Output the (X, Y) coordinate of the center of the cell containing the given text.  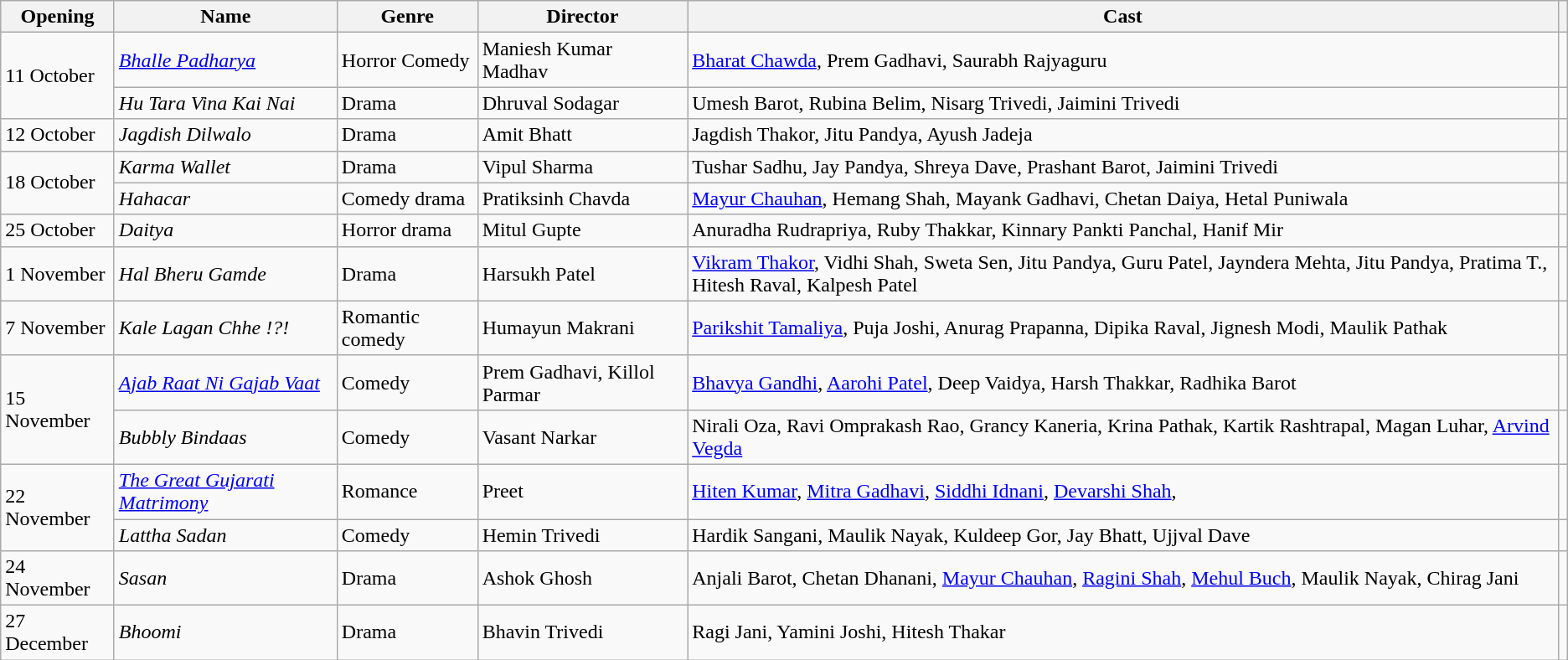
Vasant Narkar (583, 437)
Romance (407, 491)
Ashok Ghosh (583, 578)
27 December (58, 633)
Daitya (225, 230)
Hiten Kumar, Mitra Gadhavi, Siddhi Idnani, Devarshi Shah, (1122, 491)
Vipul Sharma (583, 167)
Bhoomi (225, 633)
Horror drama (407, 230)
The Great Gujarati Matrimony (225, 491)
Parikshit Tamaliya, Puja Joshi, Anurag Prapanna, Dipika Raval, Jignesh Modi, Maulik Pathak (1122, 328)
Sasan (225, 578)
Prem Gadhavi, Killol Parmar (583, 382)
Bhalle Padharya (225, 60)
Kale Lagan Chhe !?! (225, 328)
Vikram Thakor, Vidhi Shah, Sweta Sen, Jitu Pandya, Guru Patel, Jayndera Mehta, Jitu Pandya, Pratima T., Hitesh Raval, Kalpesh Patel (1122, 273)
Mitul Gupte (583, 230)
Jagdish Thakor, Jitu Pandya, Ayush Jadeja (1122, 135)
11 October (58, 75)
Bubbly Bindaas (225, 437)
Tushar Sadhu, Jay Pandya, Shreya Dave, Prashant Barot, Jaimini Trivedi (1122, 167)
Comedy drama (407, 199)
24 November (58, 578)
1 November (58, 273)
Ragi Jani, Yamini Joshi, Hitesh Thakar (1122, 633)
Ajab Raat Ni Gajab Vaat (225, 382)
Dhruval Sodagar (583, 103)
Pratiksinh Chavda (583, 199)
Nirali Oza, Ravi Omprakash Rao, Grancy Kaneria, Krina Pathak, Kartik Rashtrapal, Magan Luhar, Arvind Vegda (1122, 437)
Director (583, 17)
Horror Comedy (407, 60)
Opening (58, 17)
Harsukh Patel (583, 273)
Romantic comedy (407, 328)
Hal Bheru Gamde (225, 273)
Jagdish Dilwalo (225, 135)
Genre (407, 17)
12 October (58, 135)
Preet (583, 491)
Bhavya Gandhi, Aarohi Patel, Deep Vaidya, Harsh Thakkar, Radhika Barot (1122, 382)
25 October (58, 230)
7 November (58, 328)
Bhavin Trivedi (583, 633)
Humayun Makrani (583, 328)
22 November (58, 508)
15 November (58, 410)
Hemin Trivedi (583, 535)
Lattha Sadan (225, 535)
Anjali Barot, Chetan Dhanani, Mayur Chauhan, Ragini Shah, Mehul Buch, Maulik Nayak, Chirag Jani (1122, 578)
Amit Bhatt (583, 135)
Bharat Chawda, Prem Gadhavi, Saurabh Rajyaguru (1122, 60)
Hardik Sangani, Maulik Nayak, Kuldeep Gor, Jay Bhatt, Ujjval Dave (1122, 535)
Karma Wallet (225, 167)
Hu Tara Vina Kai Nai (225, 103)
Name (225, 17)
Maniesh Kumar Madhav (583, 60)
18 October (58, 183)
Anuradha Rudrapriya, Ruby Thakkar, Kinnary Pankti Panchal, Hanif Mir (1122, 230)
Cast (1122, 17)
Mayur Chauhan, Hemang Shah, Mayank Gadhavi, Chetan Daiya, Hetal Puniwala (1122, 199)
Umesh Barot, Rubina Belim, Nisarg Trivedi, Jaimini Trivedi (1122, 103)
Hahacar (225, 199)
